Determine the (x, y) coordinate at the center of the cell enclosing the given text.  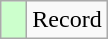
Record (67, 20)
